Return the [X, Y] coordinate for the center point of the cell that contains the specified text.  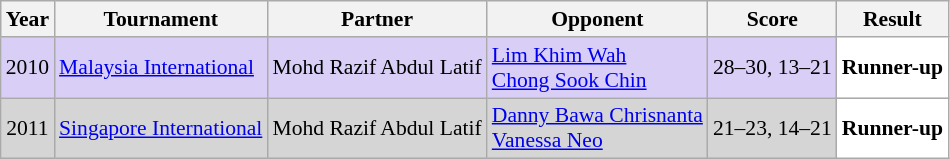
Malaysia International [160, 68]
Score [772, 19]
Result [892, 19]
28–30, 13–21 [772, 68]
Partner [376, 19]
2011 [28, 128]
2010 [28, 68]
Singapore International [160, 128]
Year [28, 19]
Danny Bawa Chrisnanta Vanessa Neo [598, 128]
Opponent [598, 19]
Tournament [160, 19]
Lim Khim Wah Chong Sook Chin [598, 68]
21–23, 14–21 [772, 128]
